Locate the cell with the specified text and output its [X, Y] center coordinate. 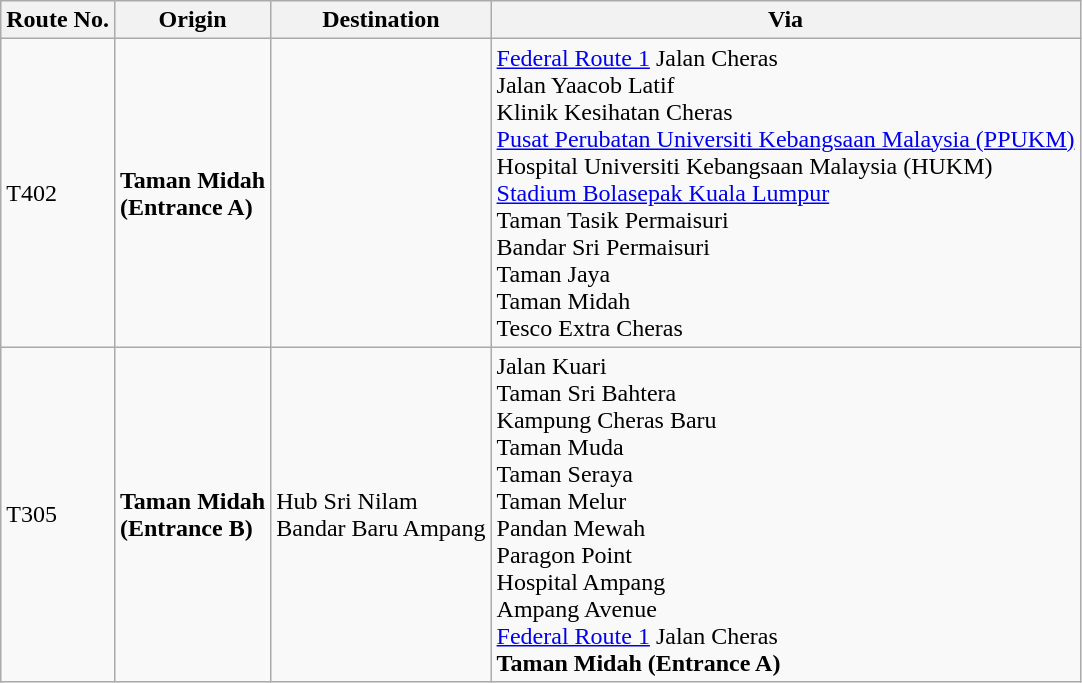
Taman Midah(Entrance A) [192, 193]
Hub Sri NilamBandar Baru Ampang [381, 514]
T305 [58, 514]
Route No. [58, 20]
T402 [58, 193]
Via [786, 20]
Destination [381, 20]
Taman Midah(Entrance B) [192, 514]
Origin [192, 20]
